Identify which cell holds the provided text, then report its [x, y] central coordinate. 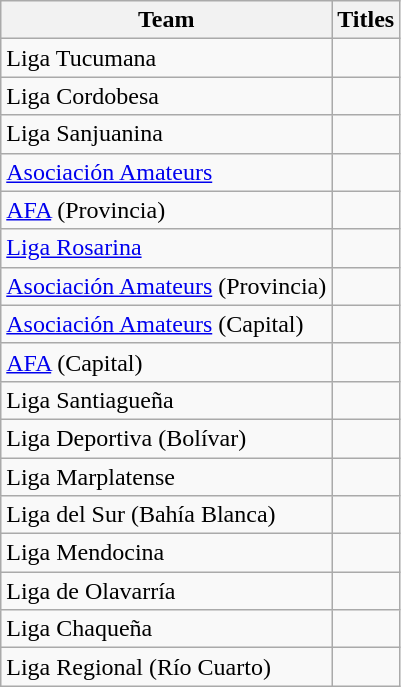
Asociación Amateurs (Provincia) [166, 286]
Asociación Amateurs (Capital) [166, 324]
Liga Sanjuanina [166, 134]
Liga Marplatense [166, 477]
Liga Tucumana [166, 58]
Liga Santiagueña [166, 400]
Liga Chaqueña [166, 629]
Asociación Amateurs [166, 172]
Titles [366, 20]
Team [166, 20]
Liga Deportiva (Bolívar) [166, 438]
Liga del Sur (Bahía Blanca) [166, 515]
Liga Rosarina [166, 248]
Liga de Olavarría [166, 591]
Liga Mendocina [166, 553]
Liga Regional (Río Cuarto) [166, 667]
Liga Cordobesa [166, 96]
AFA (Provincia) [166, 210]
AFA (Capital) [166, 362]
